From the cell containing the given text, extract its center point as [x, y] coordinate. 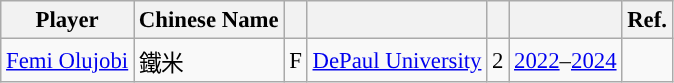
Femi Olujobi [68, 61]
F [296, 61]
鐵米 [209, 61]
Ref. [647, 20]
DePaul University [397, 61]
2022–2024 [566, 61]
Player [68, 20]
Chinese Name [209, 20]
2 [498, 61]
